Output the (X, Y) coordinate of the center of the cell containing the given text.  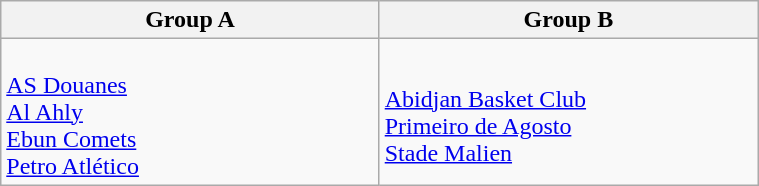
Abidjan Basket Club Primeiro de Agosto Stade Malien (568, 112)
Group B (568, 20)
Group A (190, 20)
AS Douanes Al Ahly Ebun Comets Petro Atlético (190, 112)
